Return the [X, Y] coordinate for the center point of the cell that contains the specified text.  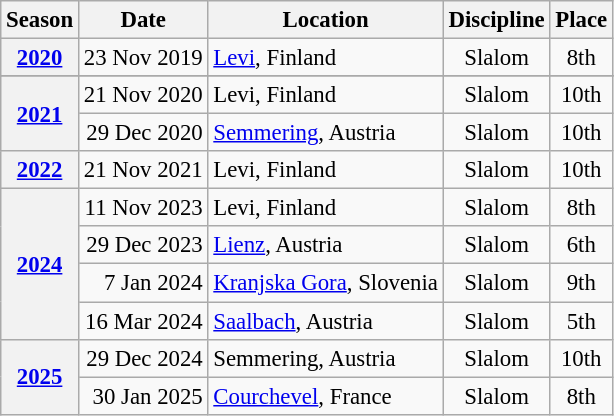
Season [40, 20]
Date [143, 20]
2025 [40, 376]
16 Mar 2024 [143, 321]
2024 [40, 264]
23 Nov 2019 [143, 58]
Saalbach, Austria [326, 321]
6th [581, 245]
9th [581, 283]
2020 [40, 58]
29 Dec 2024 [143, 358]
Kranjska Gora, Slovenia [326, 283]
7 Jan 2024 [143, 283]
21 Nov 2021 [143, 170]
21 Nov 2020 [143, 95]
11 Nov 2023 [143, 208]
Place [581, 20]
29 Dec 2023 [143, 245]
5th [581, 321]
2021 [40, 114]
Discipline [496, 20]
Lienz, Austria [326, 245]
30 Jan 2025 [143, 396]
29 Dec 2020 [143, 133]
2022 [40, 170]
Location [326, 20]
Courchevel, France [326, 396]
